Locate the cell with the specified text and output its (x, y) center coordinate. 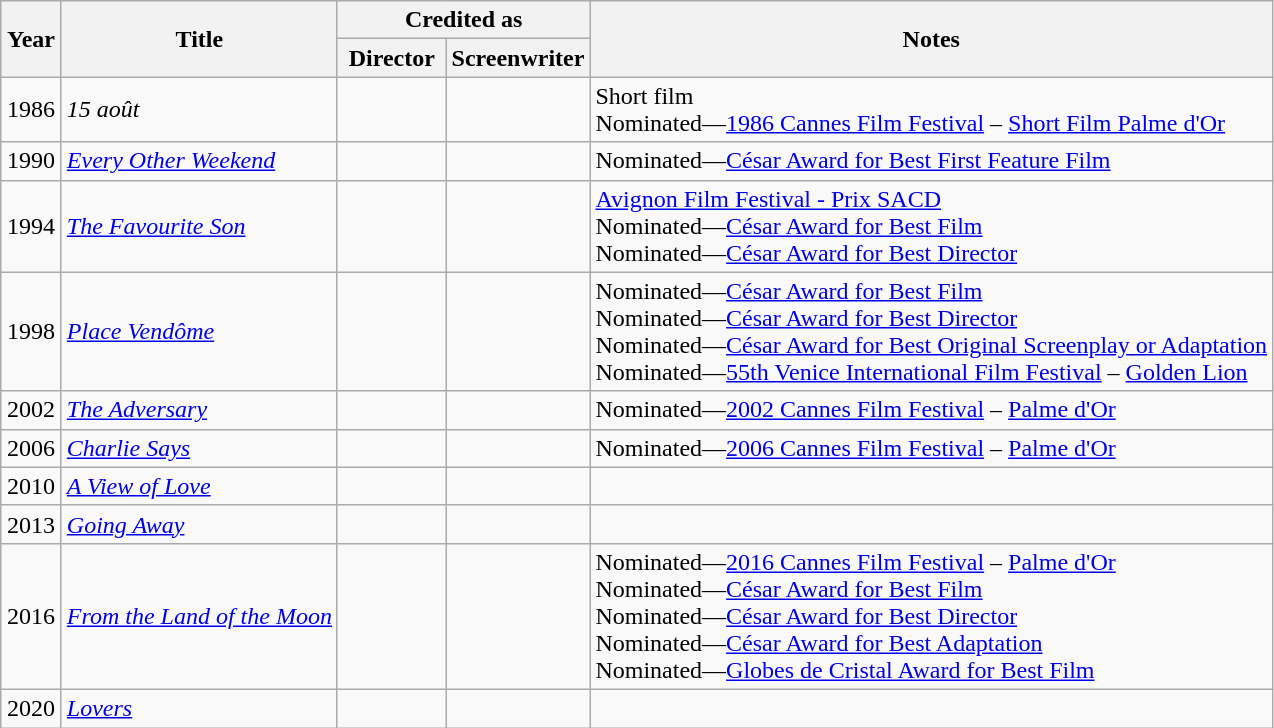
2013 (32, 524)
Short filmNominated—1986 Cannes Film Festival – Short Film Palme d'Or (932, 110)
1986 (32, 110)
Every Other Weekend (199, 161)
Title (199, 39)
A View of Love (199, 486)
15 août (199, 110)
Director (392, 58)
Lovers (199, 708)
2016 (32, 616)
Charlie Says (199, 448)
Nominated—César Award for Best First Feature Film (932, 161)
From the Land of the Moon (199, 616)
2006 (32, 448)
2002 (32, 410)
The Favourite Son (199, 226)
1998 (32, 332)
Nominated—2006 Cannes Film Festival – Palme d'Or (932, 448)
Avignon Film Festival - Prix SACDNominated—César Award for Best FilmNominated—César Award for Best Director (932, 226)
Year (32, 39)
The Adversary (199, 410)
Notes (932, 39)
Nominated—2002 Cannes Film Festival – Palme d'Or (932, 410)
1990 (32, 161)
2020 (32, 708)
Going Away (199, 524)
Credited as (463, 20)
2010 (32, 486)
Screenwriter (518, 58)
Place Vendôme (199, 332)
1994 (32, 226)
